Return [X, Y] of the center of cell containing provided text 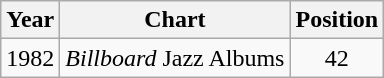
Position [337, 20]
Chart [175, 20]
Billboard Jazz Albums [175, 58]
42 [337, 58]
Year [30, 20]
1982 [30, 58]
